Provide the (x, y) coordinate of the cell's center where the given text is located.  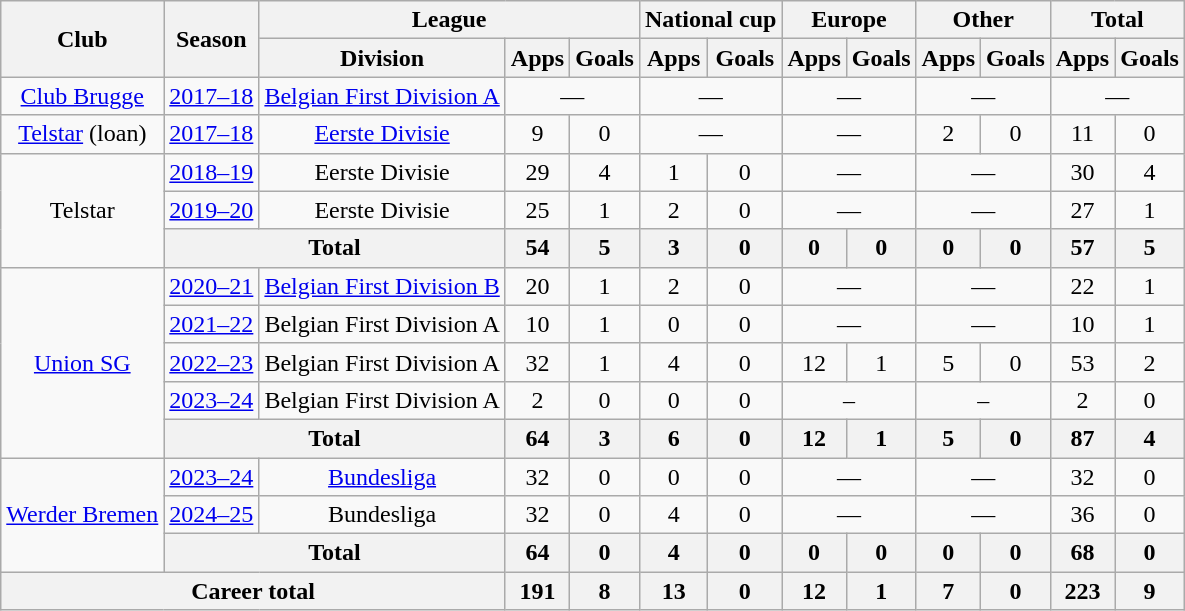
30 (1082, 172)
25 (537, 210)
2024–25 (212, 515)
36 (1082, 515)
68 (1082, 553)
2021–22 (212, 324)
Season (212, 39)
191 (537, 591)
Club (82, 39)
2022–23 (212, 362)
8 (605, 591)
20 (537, 286)
11 (1082, 134)
League (450, 20)
29 (537, 172)
53 (1082, 362)
2020–21 (212, 286)
13 (673, 591)
Club Brugge (82, 96)
National cup (710, 20)
57 (1082, 248)
Career total (254, 591)
Union SG (82, 362)
22 (1082, 286)
Werder Bremen (82, 515)
Division (382, 58)
Telstar (loan) (82, 134)
Belgian First Division B (382, 286)
Other (983, 20)
6 (673, 438)
2018–19 (212, 172)
87 (1082, 438)
Telstar (82, 210)
7 (948, 591)
54 (537, 248)
27 (1082, 210)
Europe (849, 20)
223 (1082, 591)
2019–20 (212, 210)
